Capture the cell that displays the provided text and extract its [x, y] central coordinate. 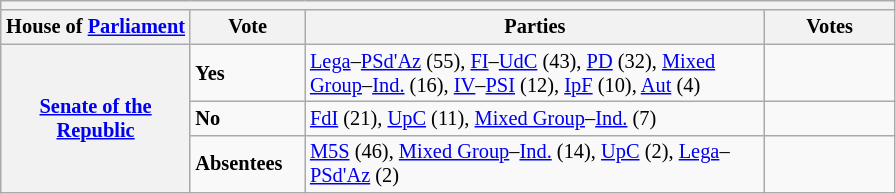
House of Parliament [96, 27]
M5S (46), Mixed Group–Ind. (14), UpC (2), Lega–PSd'Az (2) [535, 164]
Vote [248, 27]
Parties [535, 27]
Yes [248, 73]
Lega–PSd'Az (55), FI–UdC (43), PD (32), Mixed Group–Ind. (16), IV–PSI (12), IpF (10), Aut (4) [535, 73]
Votes [830, 27]
Absentees [248, 164]
Senate of the Republic [96, 118]
FdI (21), UpC (11), Mixed Group–Ind. (7) [535, 118]
No [248, 118]
